Locate the cell with the specified text and output its (x, y) center coordinate. 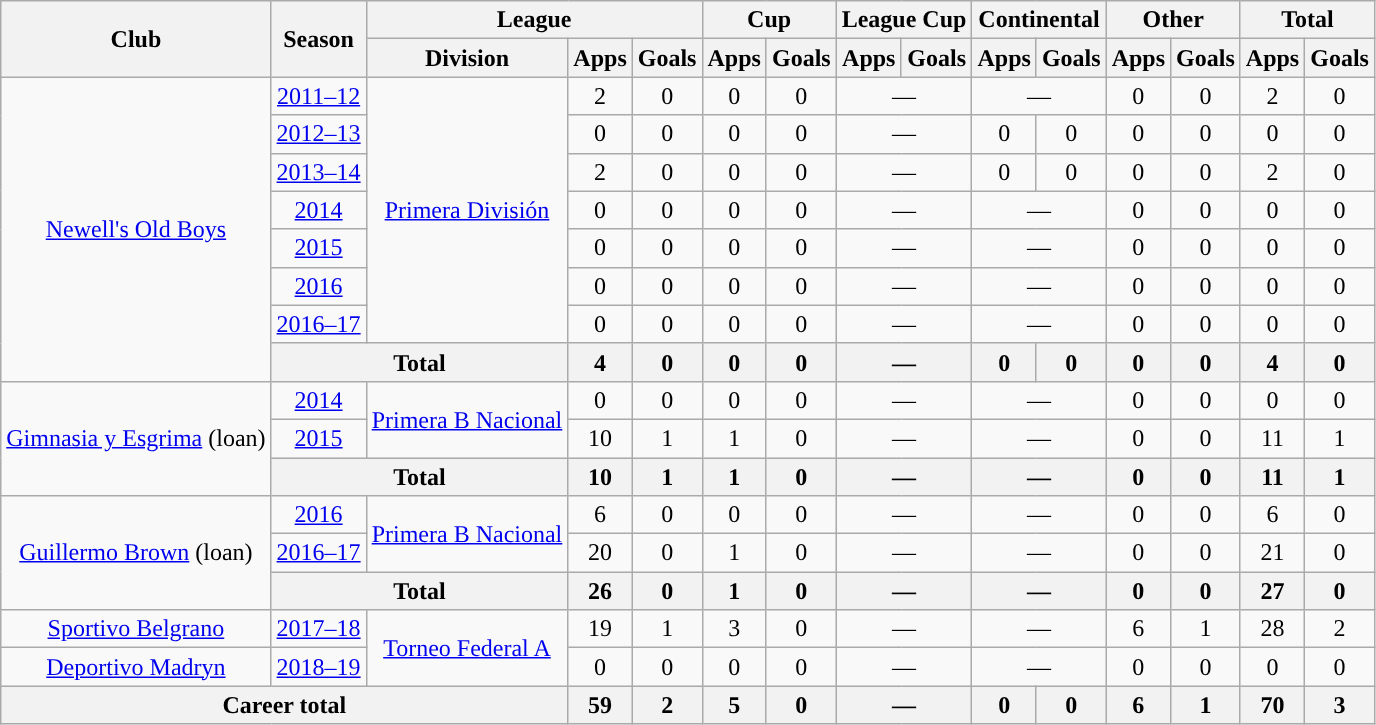
28 (1272, 629)
Newell's Old Boys (136, 229)
League Cup (904, 20)
Primera División (467, 210)
59 (600, 705)
2013–14 (318, 172)
Deportivo Madryn (136, 667)
27 (1272, 591)
Continental (1039, 20)
Guillermo Brown (loan) (136, 553)
19 (600, 629)
Gimnasia y Esgrima (loan) (136, 438)
Career total (284, 705)
2017–18 (318, 629)
20 (600, 553)
Season (318, 39)
League (534, 20)
70 (1272, 705)
Other (1173, 20)
Division (467, 58)
2012–13 (318, 134)
Sportivo Belgrano (136, 629)
Cup (769, 20)
Club (136, 39)
5 (734, 705)
26 (600, 591)
Torneo Federal A (467, 648)
2018–19 (318, 667)
21 (1272, 553)
2011–12 (318, 96)
